Find where the given text appears and provide that cell's center as [x, y] coordinate. 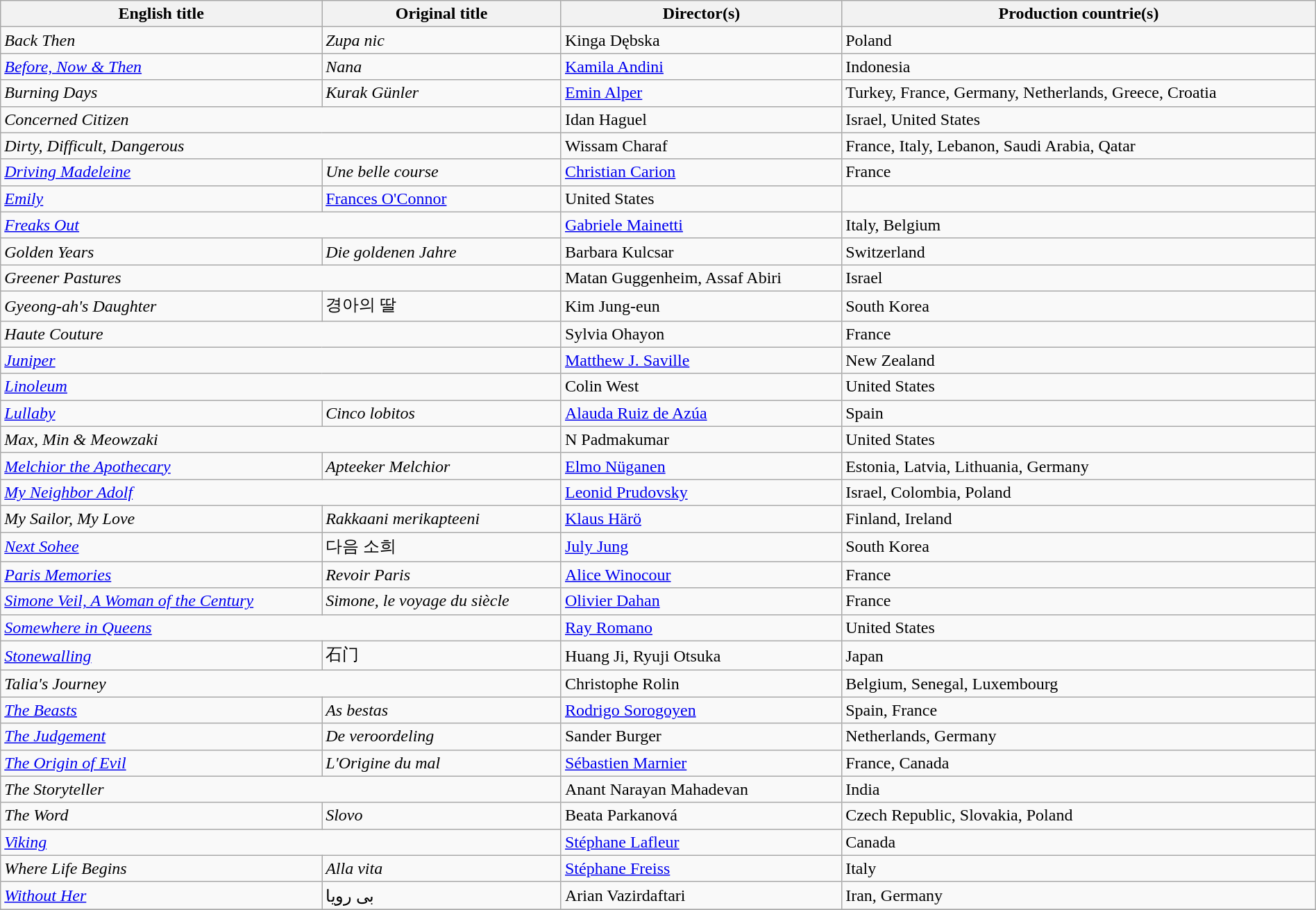
France, Italy, Lebanon, Saudi Arabia, Qatar [1079, 146]
Dirty, Difficult, Dangerous [281, 146]
Christian Carion [701, 172]
The Word [161, 816]
Israel, United States [1079, 119]
July Jung [701, 547]
Concerned Citizen [281, 119]
Sébastien Marnier [701, 763]
Barbara Kulcsar [701, 251]
Burning Days [161, 93]
De veroordeling [441, 736]
The Judgement [161, 736]
Original title [441, 14]
Une belle course [441, 172]
Driving Madeleine [161, 172]
Italy, Belgium [1079, 225]
Israel [1079, 278]
Next Sohee [161, 547]
Huang Ji, Ryuji Otsuka [701, 655]
Simone Veil, A Woman of the Century [161, 601]
Poland [1079, 40]
L'Origine du mal [441, 763]
My Neighbor Adolf [281, 492]
Czech Republic, Slovakia, Poland [1079, 816]
Rodrigo Sorogoyen [701, 710]
Alauda Ruiz de Azúa [701, 413]
Wissam Charaf [701, 146]
Sylvia Ohayon [701, 334]
Cinco lobitos [441, 413]
The Beasts [161, 710]
Frances O'Connor [441, 199]
Director(s) [701, 14]
Spain, France [1079, 710]
Arian Vazirdaftari [701, 895]
Slovo [441, 816]
Freaks Out [281, 225]
다음 소희 [441, 547]
Sander Burger [701, 736]
Max, Min & Meowzaki [281, 439]
Stéphane Freiss [701, 868]
Gabriele Mainetti [701, 225]
My Sailor, My Love [161, 519]
Kim Jung-eun [701, 305]
Estonia, Latvia, Lithuania, Germany [1079, 466]
Simone, le voyage du siècle [441, 601]
Before, Now & Then [161, 67]
As bestas [441, 710]
Italy [1079, 868]
Stonewalling [161, 655]
Klaus Härö [701, 519]
The Storyteller [281, 789]
Rakkaani merikapteeni [441, 519]
Die goldenen Jahre [441, 251]
Kinga Dębska [701, 40]
Kamila Andini [701, 67]
Gyeong-ah's Daughter [161, 305]
Haute Couture [281, 334]
N Padmakumar [701, 439]
Iran, Germany [1079, 895]
Canada [1079, 842]
Netherlands, Germany [1079, 736]
Indonesia [1079, 67]
Stéphane Lafleur [701, 842]
Production countrie(s) [1079, 14]
Without Her [161, 895]
Alla vita [441, 868]
Golden Years [161, 251]
Christophe Rolin [701, 684]
Elmo Nüganen [701, 466]
Apteeker Melchior [441, 466]
France, Canada [1079, 763]
Revoir Paris [441, 575]
石门 [441, 655]
India [1079, 789]
Switzerland [1079, 251]
Turkey, France, Germany, Netherlands, Greece, Croatia [1079, 93]
Leonid Prudovsky [701, 492]
Matthew J. Saville [701, 360]
경아의 딸 [441, 305]
Colin West [701, 387]
The Origin of Evil [161, 763]
Kurak Günler [441, 93]
Japan [1079, 655]
Emin Alper [701, 93]
Talia's Journey [281, 684]
English title [161, 14]
New Zealand [1079, 360]
Somewhere in Queens [281, 627]
Lullaby [161, 413]
Greener Pastures [281, 278]
Linoleum [281, 387]
Back Then [161, 40]
بی رویا [441, 895]
Nana [441, 67]
Viking [281, 842]
Idan Haguel [701, 119]
Olivier Dahan [701, 601]
Melchior the Apothecary [161, 466]
Israel, Colombia, Poland [1079, 492]
Matan Guggenheim, Assaf Abiri [701, 278]
Zupa nic [441, 40]
Spain [1079, 413]
Beata Parkanová [701, 816]
Anant Narayan Mahadevan [701, 789]
Emily [161, 199]
Alice Winocour [701, 575]
Juniper [281, 360]
Ray Romano [701, 627]
Paris Memories [161, 575]
Finland, Ireland [1079, 519]
Where Life Begins [161, 868]
Belgium, Senegal, Luxembourg [1079, 684]
